Identify which cell holds the provided text, then report its (x, y) central coordinate. 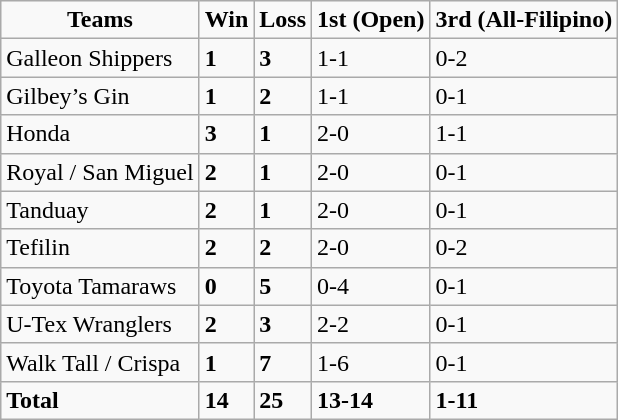
Toyota Tamaraws (100, 286)
Win (226, 20)
Loss (283, 20)
Gilbey’s Gin (100, 96)
Honda (100, 134)
1-11 (524, 400)
Walk Tall / Crispa (100, 362)
14 (226, 400)
Total (100, 400)
0 (226, 286)
1-6 (371, 362)
Teams (100, 20)
13-14 (371, 400)
5 (283, 286)
3rd (All-Filipino) (524, 20)
Tanduay (100, 210)
7 (283, 362)
Galleon Shippers (100, 58)
0-4 (371, 286)
Tefilin (100, 248)
2-2 (371, 324)
U-Tex Wranglers (100, 324)
1st (Open) (371, 20)
25 (283, 400)
Royal / San Miguel (100, 172)
